Output the [X, Y] coordinate of the center of the cell containing the given text.  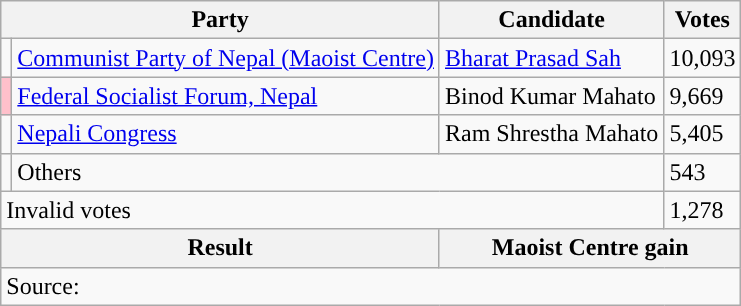
Nepali Congress [226, 134]
9,669 [702, 96]
Ram Shrestha Mahato [551, 134]
Invalid votes [332, 210]
Party [220, 20]
10,093 [702, 58]
Candidate [551, 20]
Federal Socialist Forum, Nepal [226, 96]
Others [338, 172]
Communist Party of Nepal (Maoist Centre) [226, 58]
Votes [702, 20]
Binod Kumar Mahato [551, 96]
5,405 [702, 134]
Source: [371, 286]
543 [702, 172]
Result [220, 248]
1,278 [702, 210]
Bharat Prasad Sah [551, 58]
Maoist Centre gain [590, 248]
